Locate the cell with the specified text and output its [X, Y] center coordinate. 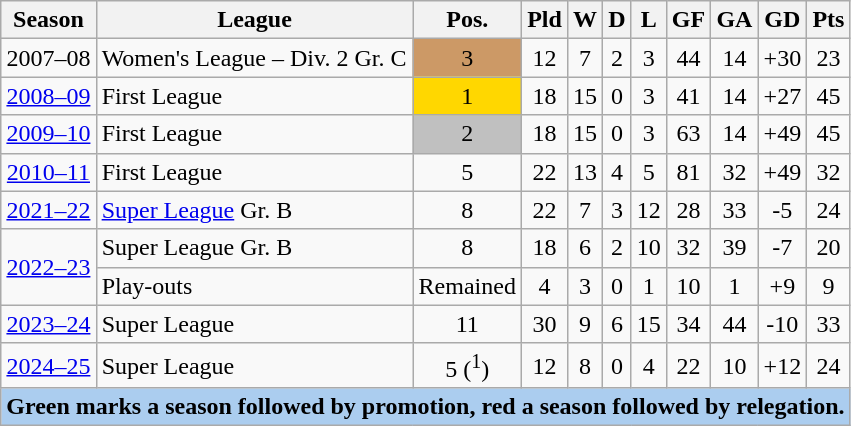
34 [688, 324]
W [584, 20]
2022–23 [48, 267]
2008–09 [48, 96]
20 [828, 248]
+9 [782, 286]
Season [48, 20]
81 [688, 172]
GD [782, 20]
2009–10 [48, 134]
+27 [782, 96]
2010–11 [48, 172]
2023–24 [48, 324]
28 [688, 210]
L [648, 20]
2007–08 [48, 58]
D [617, 20]
-7 [782, 248]
Play-outs [254, 286]
Pld [545, 20]
GA [734, 20]
League [254, 20]
+12 [782, 366]
Green marks a season followed by promotion, red a season followed by relegation. [426, 407]
2021–22 [48, 210]
2024–25 [48, 366]
13 [584, 172]
23 [828, 58]
Pts [828, 20]
63 [688, 134]
39 [734, 248]
+30 [782, 58]
30 [545, 324]
Women's League – Div. 2 Gr. C [254, 58]
5 (1) [468, 366]
Remained [468, 286]
-10 [782, 324]
-5 [782, 210]
Pos. [468, 20]
41 [688, 96]
11 [468, 324]
GF [688, 20]
